Return the (x, y) coordinate for the center point of the cell that contains the specified text.  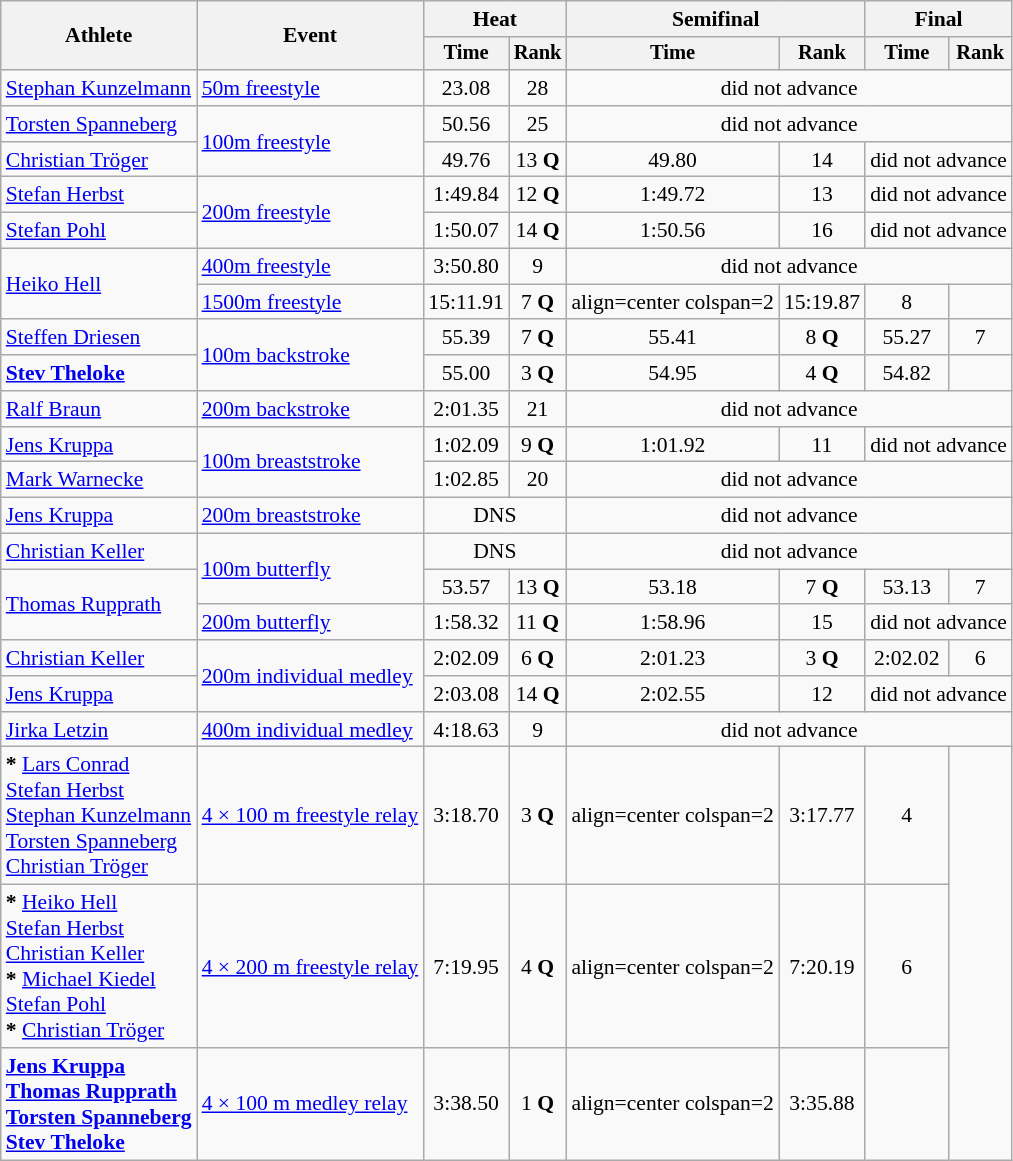
400m freestyle (310, 267)
11 (822, 445)
1:01.92 (672, 445)
2:02.09 (466, 658)
3:35.88 (822, 1104)
* Heiko Hell Stefan Herbst Christian Keller * Michael Kiedel Stefan Pohl * Christian Tröger (99, 966)
55.27 (906, 338)
4 × 100 m freestyle relay (310, 816)
2:02.02 (906, 658)
6 Q (538, 658)
1:02.09 (466, 445)
4:18.63 (466, 730)
25 (538, 124)
100m breaststroke (310, 462)
1:50.56 (672, 231)
9 Q (538, 445)
Ralf Braun (99, 409)
Event (310, 36)
4 × 100 m medley relay (310, 1104)
200m individual medley (310, 676)
200m butterfly (310, 623)
Christian Tröger (99, 160)
200m freestyle (310, 212)
200m backstroke (310, 409)
1:58.32 (466, 623)
55.39 (466, 338)
55.41 (672, 338)
Jirka Letzin (99, 730)
2:02.55 (672, 694)
2:03.08 (466, 694)
Stefan Herbst (99, 195)
54.82 (906, 373)
1:50.07 (466, 231)
28 (538, 88)
53.18 (672, 587)
1 Q (538, 1104)
Athlete (99, 36)
3:18.70 (466, 816)
Final (938, 19)
200m breaststroke (310, 516)
Steffen Driesen (99, 338)
Thomas Rupprath (99, 604)
2:01.23 (672, 658)
3:38.50 (466, 1104)
Mark Warnecke (99, 480)
Stefan Pohl (99, 231)
Heat (494, 19)
100m backstroke (310, 356)
8 (906, 302)
23.08 (466, 88)
1500m freestyle (310, 302)
4 (906, 816)
55.00 (466, 373)
100m butterfly (310, 570)
Semifinal (716, 19)
12 Q (538, 195)
1:58.96 (672, 623)
Stev Theloke (99, 373)
3:17.77 (822, 816)
1:02.85 (466, 480)
Jens Kruppa Thomas Rupprath Torsten Spanneberg Stev Theloke (99, 1104)
2:01.35 (466, 409)
15:11.91 (466, 302)
16 (822, 231)
49.76 (466, 160)
54.95 (672, 373)
7:19.95 (466, 966)
* Lars Conrad Stefan Herbst Stephan Kunzelmann Torsten Spanneberg Christian Tröger (99, 816)
Heiko Hell (99, 284)
3:50.80 (466, 267)
4 × 200 m freestyle relay (310, 966)
100m freestyle (310, 142)
20 (538, 480)
21 (538, 409)
50.56 (466, 124)
15:19.87 (822, 302)
7:20.19 (822, 966)
14 (822, 160)
Torsten Spanneberg (99, 124)
12 (822, 694)
8 Q (822, 338)
53.57 (466, 587)
11 Q (538, 623)
400m individual medley (310, 730)
53.13 (906, 587)
Stephan Kunzelmann (99, 88)
1:49.84 (466, 195)
15 (822, 623)
49.80 (672, 160)
13 (822, 195)
50m freestyle (310, 88)
1:49.72 (672, 195)
